Extract the (X, Y) coordinate from the center of the cell holding the provided text.  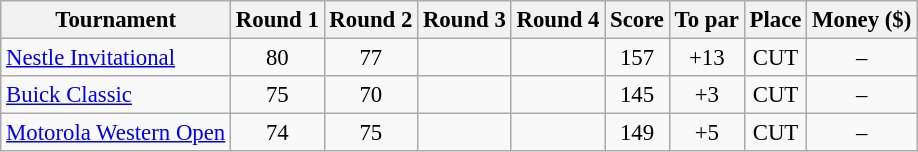
Round 4 (558, 20)
77 (371, 58)
Score (638, 20)
145 (638, 95)
70 (371, 95)
+13 (706, 58)
Place (775, 20)
74 (278, 133)
157 (638, 58)
Round 2 (371, 20)
Nestle Invitational (116, 58)
+5 (706, 133)
Round 3 (465, 20)
Motorola Western Open (116, 133)
149 (638, 133)
+3 (706, 95)
To par (706, 20)
Money ($) (862, 20)
Tournament (116, 20)
80 (278, 58)
Round 1 (278, 20)
Buick Classic (116, 95)
